Capture the cell that displays the provided text and extract its (x, y) central coordinate. 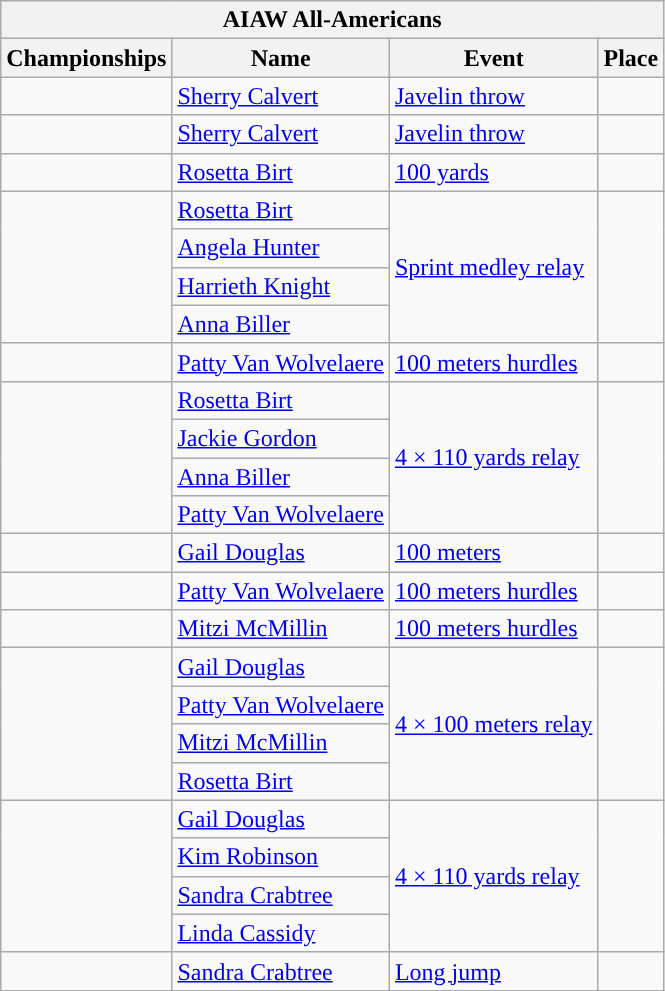
Championships (86, 58)
Kim Robinson (281, 857)
100 meters (494, 553)
Harrieth Knight (281, 286)
4 × 100 meters relay (494, 724)
Angela Hunter (281, 248)
100 yards (494, 172)
AIAW All-Americans (332, 20)
Long jump (494, 971)
Event (494, 58)
Linda Cassidy (281, 933)
Name (281, 58)
Jackie Gordon (281, 438)
Place (631, 58)
Sprint medley relay (494, 267)
